Return the (x, y) coordinate for the center point of the cell that contains the specified text.  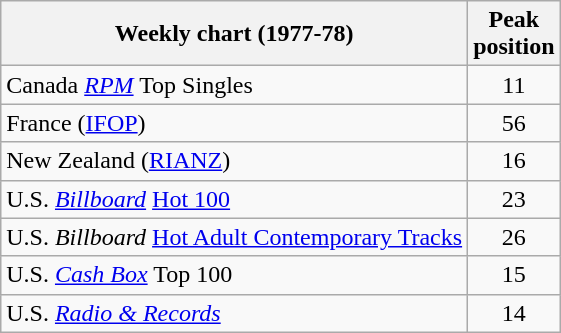
France (IFOP) (234, 123)
16 (514, 161)
Canada RPM Top Singles (234, 85)
56 (514, 123)
26 (514, 237)
U.S. Radio & Records (234, 313)
U.S. Billboard Hot Adult Contemporary Tracks (234, 237)
New Zealand (RIANZ) (234, 161)
Weekly chart (1977-78) (234, 34)
15 (514, 275)
23 (514, 199)
11 (514, 85)
Peakposition (514, 34)
U.S. Billboard Hot 100 (234, 199)
14 (514, 313)
U.S. Cash Box Top 100 (234, 275)
